From the cell containing the given text, extract its center point as (x, y) coordinate. 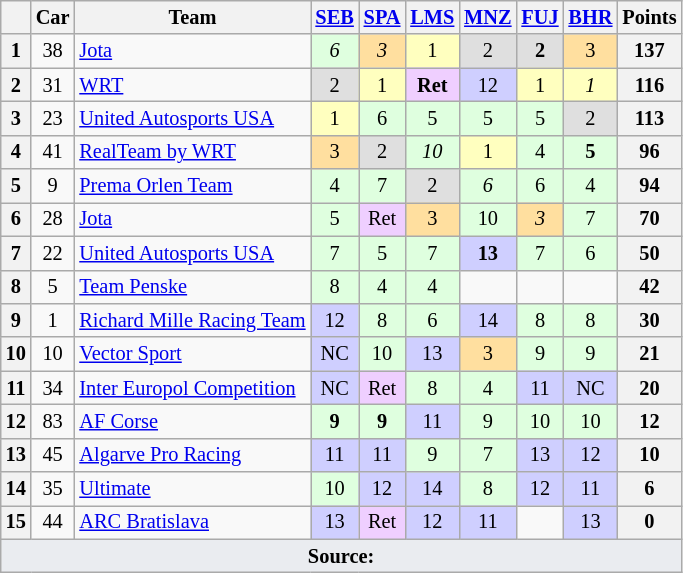
15 (16, 522)
96 (649, 152)
Vector Sport (192, 354)
30 (649, 320)
Source: (342, 556)
AF Corse (192, 421)
94 (649, 186)
20 (649, 388)
41 (53, 152)
Team (192, 17)
Richard Mille Racing Team (192, 320)
28 (53, 219)
21 (649, 354)
45 (53, 455)
SEB (334, 17)
Car (53, 17)
Algarve Pro Racing (192, 455)
ARC Bratislava (192, 522)
70 (649, 219)
34 (53, 388)
MNZ (488, 17)
Team Penske (192, 287)
WRT (192, 85)
Inter Europol Competition (192, 388)
113 (649, 118)
22 (53, 253)
BHR (591, 17)
LMS (432, 17)
RealTeam by WRT (192, 152)
23 (53, 118)
83 (53, 421)
137 (649, 51)
38 (53, 51)
Prema Orlen Team (192, 186)
116 (649, 85)
SPA (382, 17)
31 (53, 85)
Points (649, 17)
50 (649, 253)
35 (53, 489)
Ultimate (192, 489)
0 (649, 522)
FUJ (540, 17)
42 (649, 287)
44 (53, 522)
